Capture the cell that displays the provided text and extract its [x, y] central coordinate. 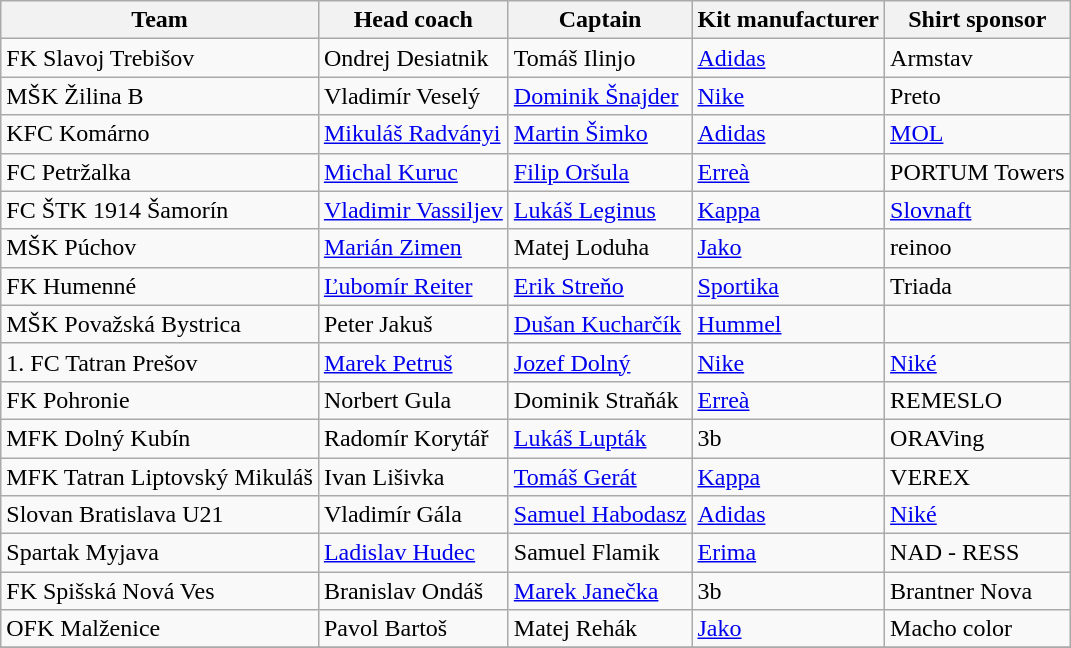
FK Slavoj Trebišov [160, 58]
VEREX [978, 477]
Triada [978, 286]
1. FC Tatran Prešov [160, 362]
Armstav [978, 58]
MFK Tatran Liptovský Mikuláš [160, 477]
Slovnaft [978, 210]
Slovan Bratislava U21 [160, 515]
Ondrej Desiatnik [413, 58]
Pavol Bartoš [413, 629]
FK Pohronie [160, 400]
MFK Dolný Kubín [160, 438]
Michal Kuruc [413, 172]
OFK Malženice [160, 629]
Dominik Straňák [600, 400]
Dominik Šnajder [600, 96]
Sportika [788, 286]
FK Humenné [160, 286]
Dušan Kucharčík [600, 324]
Erik Streňo [600, 286]
PORTUM Towers [978, 172]
MOL [978, 134]
Tomáš Gerát [600, 477]
Samuel Flamik [600, 553]
Head coach [413, 20]
MŠK Púchov [160, 248]
Filip Oršula [600, 172]
Shirt sponsor [978, 20]
Vladimír Veselý [413, 96]
Ladislav Hudec [413, 553]
MŠK Žilina B [160, 96]
Hummel [788, 324]
Ivan Lišivka [413, 477]
Branislav Ondáš [413, 591]
Erima [788, 553]
Marek Petruš [413, 362]
Lukáš Leginus [600, 210]
FC Petržalka [160, 172]
Samuel Habodasz [600, 515]
Preto [978, 96]
reinoo [978, 248]
Lukáš Lupták [600, 438]
Tomáš Ilinjo [600, 58]
Marián Zimen [413, 248]
Norbert Gula [413, 400]
MŠK Považská Bystrica [160, 324]
Mikuláš Radványi [413, 134]
Team [160, 20]
Vladimír Gála [413, 515]
REMESLO [978, 400]
Ľubomír Reiter [413, 286]
Radomír Korytář [413, 438]
FC ŠTK 1914 Šamorín [160, 210]
Marek Janečka [600, 591]
Matej Rehák [600, 629]
Vladimir Vassiljev [413, 210]
Spartak Myjava [160, 553]
Jozef Dolný [600, 362]
FK Spišská Nová Ves [160, 591]
KFC Komárno [160, 134]
Captain [600, 20]
NAD - RESS [978, 553]
Kit manufacturer [788, 20]
ORAVing [978, 438]
Brantner Nova [978, 591]
Matej Loduha [600, 248]
Peter Jakuš [413, 324]
Martin Šimko [600, 134]
Macho color [978, 629]
